Output the [X, Y] coordinate of the center of the cell containing the given text.  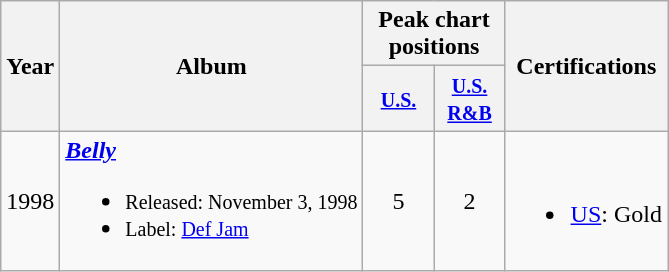
U.S. [398, 98]
5 [398, 201]
Year [30, 66]
2 [470, 201]
Album [212, 66]
BellyReleased: November 3, 1998Label: Def Jam [212, 201]
1998 [30, 201]
Certifications [586, 66]
Peak chart positions [434, 34]
US: Gold [586, 201]
U.S. R&B [470, 98]
